Capture the cell that displays the provided text and extract its [X, Y] central coordinate. 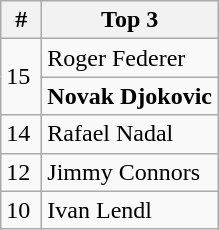
12 [22, 172]
Rafael Nadal [130, 134]
15 [22, 77]
Roger Federer [130, 58]
Novak Djokovic [130, 96]
14 [22, 134]
Ivan Lendl [130, 210]
# [22, 20]
10 [22, 210]
Top 3 [130, 20]
Jimmy Connors [130, 172]
